Capture the cell that displays the provided text and extract its [X, Y] central coordinate. 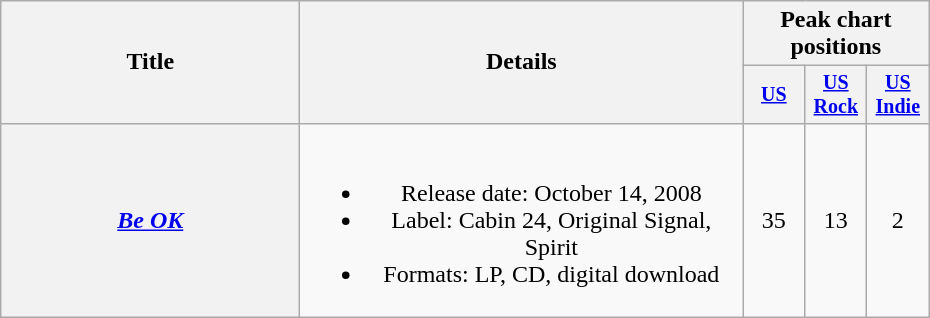
Release date: October 14, 2008Label: Cabin 24, Original Signal, SpiritFormats: LP, CD, digital download [522, 220]
Details [522, 62]
Peak chart positions [836, 34]
US [774, 94]
13 [836, 220]
35 [774, 220]
USRock [836, 94]
Be OK [150, 220]
USIndie [898, 94]
Title [150, 62]
2 [898, 220]
